Determine the (x, y) coordinate at the center of the cell enclosing the given text.  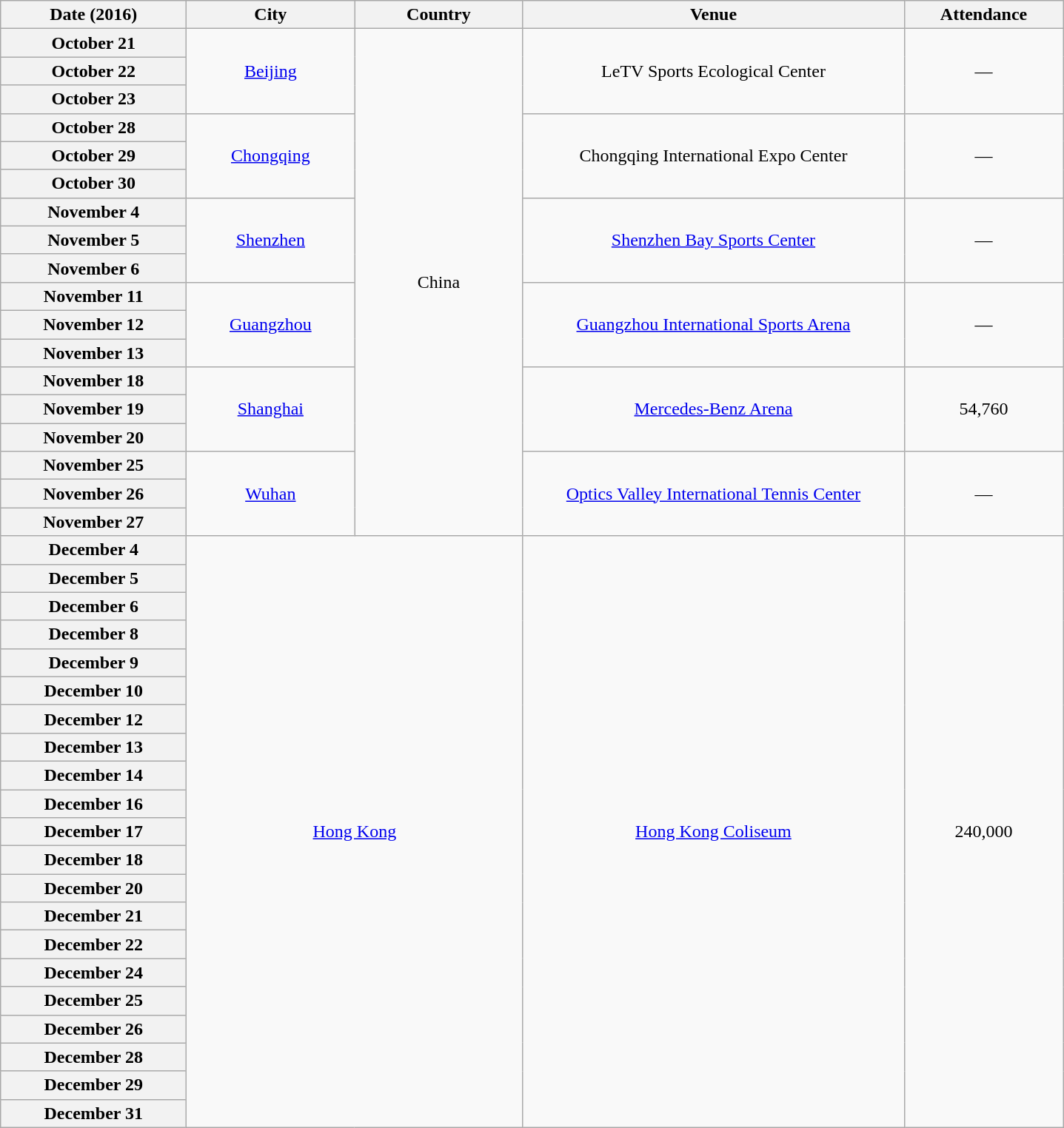
December 20 (93, 888)
LeTV Sports Ecological Center (714, 71)
Country (438, 15)
November 19 (93, 409)
Shenzhen (271, 240)
City (271, 15)
November 27 (93, 522)
November 5 (93, 240)
54,760 (983, 409)
November 6 (93, 268)
October 22 (93, 71)
Date (2016) (93, 15)
November 20 (93, 437)
October 30 (93, 184)
November 26 (93, 494)
December 12 (93, 719)
Shanghai (271, 409)
December 8 (93, 634)
Hong Kong Coliseum (714, 832)
China (438, 283)
December 5 (93, 578)
November 4 (93, 212)
Guangzhou International Sports Arena (714, 324)
December 22 (93, 944)
December 4 (93, 550)
December 29 (93, 1085)
Wuhan (271, 494)
Attendance (983, 15)
December 10 (93, 691)
Shenzhen Bay Sports Center (714, 240)
October 28 (93, 127)
December 16 (93, 803)
Optics Valley International Tennis Center (714, 494)
Venue (714, 15)
October 23 (93, 99)
November 18 (93, 381)
November 12 (93, 324)
December 26 (93, 1029)
December 31 (93, 1113)
December 28 (93, 1057)
December 24 (93, 973)
December 21 (93, 916)
Chongqing (271, 155)
November 13 (93, 353)
Hong Kong (355, 832)
Mercedes-Benz Arena (714, 409)
Beijing (271, 71)
240,000 (983, 832)
October 21 (93, 43)
December 6 (93, 606)
November 25 (93, 466)
December 25 (93, 1001)
October 29 (93, 155)
December 18 (93, 860)
Chongqing International Expo Center (714, 155)
December 17 (93, 832)
Guangzhou (271, 324)
December 14 (93, 775)
December 13 (93, 747)
November 11 (93, 296)
December 9 (93, 662)
